Return the (X, Y) coordinate for the center point of the cell that contains the specified text.  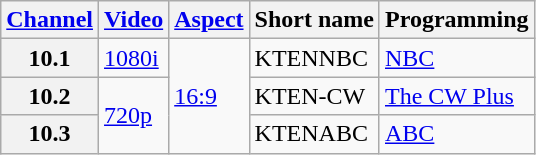
16:9 (209, 96)
The CW Plus (456, 96)
10.1 (50, 58)
Short name (314, 20)
Aspect (209, 20)
KTEN-CW (314, 96)
Video (134, 20)
10.2 (50, 96)
Programming (456, 20)
ABC (456, 134)
10.3 (50, 134)
KTENABC (314, 134)
KTENNBC (314, 58)
NBC (456, 58)
1080i (134, 58)
720p (134, 115)
Channel (50, 20)
